Return the (x, y) coordinate for the center point of the cell that contains the specified text.  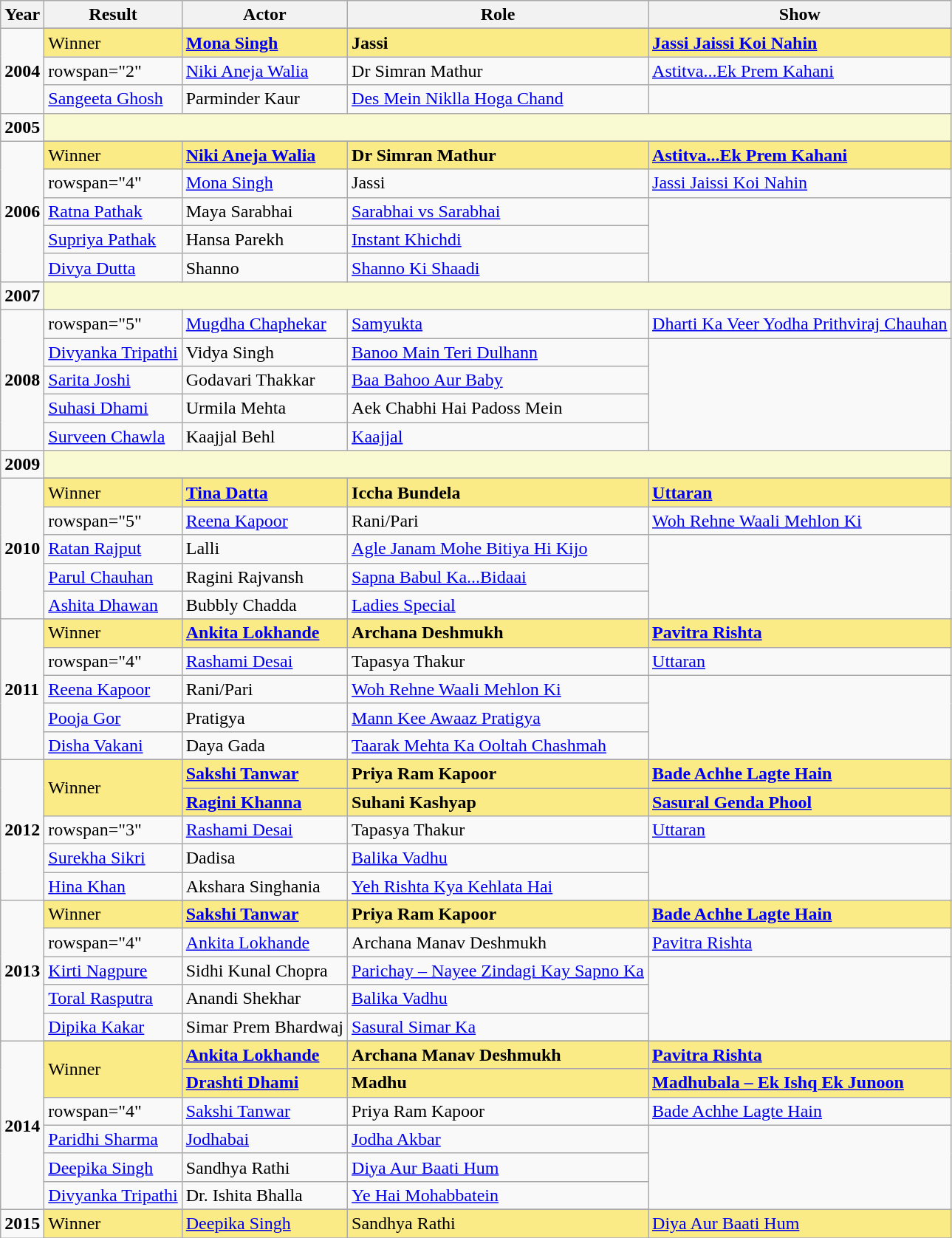
Ratna Pathak (113, 211)
Supriya Pathak (113, 239)
Jodha Akbar (498, 1139)
Actor (264, 15)
Shanno (264, 267)
Samyukta (498, 324)
Banoo Main Teri Dulhann (498, 352)
Suhasi Dhami (113, 408)
Surekha Sikri (113, 858)
Dr. Ishita Bhalla (264, 1195)
Sarabhai vs Sarabhai (498, 211)
Result (113, 15)
Sidhi Kunal Chopra (264, 971)
Aek Chabhi Hai Padoss Mein (498, 408)
Ye Hai Mohabbatein (498, 1195)
Parichay – Nayee Zindagi Kay Sapno Ka (498, 971)
rowspan="3" (113, 830)
Maya Sarabhai (264, 211)
2010 (22, 549)
Pratigya (264, 717)
Agle Janam Mohe Bitiya Hi Kijo (498, 549)
Sangeeta Ghosh (113, 99)
Ladies Special (498, 605)
Iccha Bundela (498, 493)
Shanno Ki Shaadi (498, 267)
Ragini Khanna (264, 801)
Bubbly Chadda (264, 605)
Role (498, 15)
Year (22, 15)
2009 (22, 465)
Toral Rasputra (113, 999)
Daya Gada (264, 745)
Divya Dutta (113, 267)
2006 (22, 211)
Sarita Joshi (113, 380)
Mann Kee Awaaz Pratigya (498, 717)
Simar Prem Bhardwaj (264, 1027)
Surveen Chawla (113, 437)
Kirti Nagpure (113, 971)
2012 (22, 830)
Drashti Dhami (264, 1083)
Hina Khan (113, 886)
Baa Bahoo Aur Baby (498, 380)
Instant Khichdi (498, 239)
Sasural Genda Phool (801, 801)
Lalli (264, 549)
Vidya Singh (264, 352)
Dadisa (264, 858)
Pooja Gor (113, 717)
2008 (22, 380)
Madhubala – Ek Ishq Ek Junoon (801, 1083)
Hansa Parekh (264, 239)
Sasural Simar Ka (498, 1027)
Godavari Thakkar (264, 380)
Ragini Rajvansh (264, 577)
Madhu (498, 1083)
2004 (22, 71)
Ashita Dhawan (113, 605)
Akshara Singhania (264, 886)
Show (801, 15)
Urmila Mehta (264, 408)
Kaajjal Behl (264, 437)
Disha Vakani (113, 745)
Paridhi Sharma (113, 1139)
Kaajjal (498, 437)
2013 (22, 971)
Ratan Rajput (113, 549)
Archana Deshmukh (498, 633)
Sapna Babul Ka...Bidaai (498, 577)
Dharti Ka Veer Yodha Prithviraj Chauhan (801, 324)
Taarak Mehta Ka Ooltah Chashmah (498, 745)
Parminder Kaur (264, 99)
Mugdha Chaphekar (264, 324)
Anandi Shekhar (264, 999)
2005 (22, 127)
2014 (22, 1125)
Jodhabai (264, 1139)
Suhani Kashyap (498, 801)
Yeh Rishta Kya Kehlata Hai (498, 886)
2011 (22, 689)
Parul Chauhan (113, 577)
2007 (22, 295)
rowspan="2" (113, 71)
Des Mein Niklla Hoga Chand (498, 99)
Dipika Kakar (113, 1027)
2015 (22, 1223)
Tina Datta (264, 493)
